Scan for the cell matching the given text and deliver its [x, y] coordinate at center. 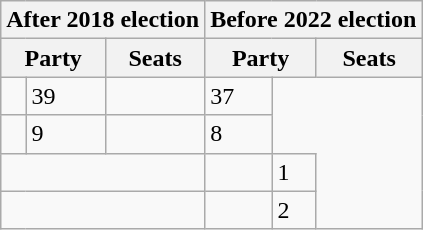
37 [238, 96]
1 [294, 172]
After 2018 election [103, 20]
39 [66, 96]
8 [238, 134]
9 [66, 134]
2 [294, 210]
Before 2022 election [314, 20]
